Search for the cell housing the specified text and yield its (x, y) center coordinate. 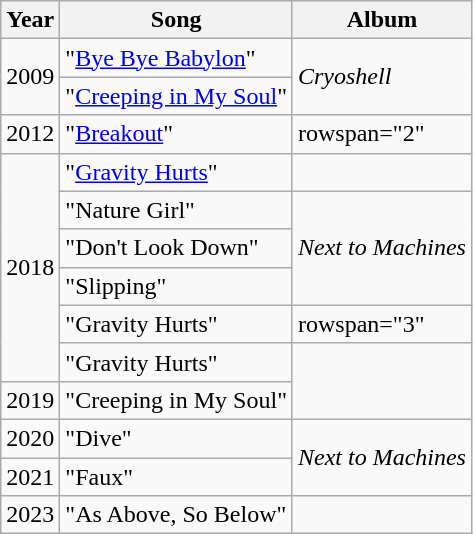
"Don't Look Down" (176, 248)
2020 (30, 438)
"Breakout" (176, 134)
2021 (30, 477)
"Bye Bye Babylon" (176, 58)
Year (30, 20)
Cryoshell (382, 77)
Song (176, 20)
"Nature Girl" (176, 210)
"Dive" (176, 438)
rowspan="3" (382, 324)
2012 (30, 134)
Album (382, 20)
2019 (30, 400)
rowspan="2" (382, 134)
2023 (30, 515)
"Slipping" (176, 286)
2009 (30, 77)
"As Above, So Below" (176, 515)
"Faux" (176, 477)
2018 (30, 267)
